Provide the (x, y) coordinate of the cell's center where the given text is located.  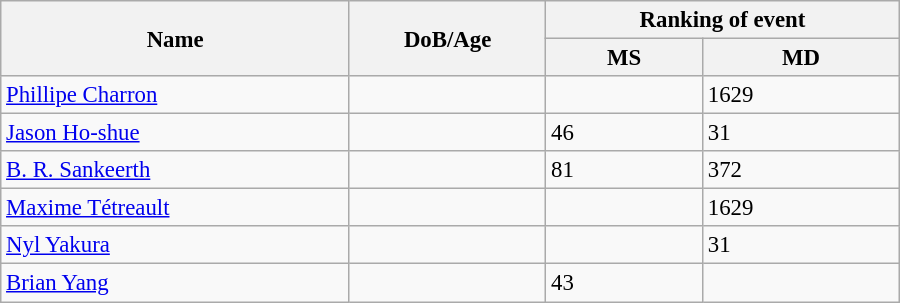
Phillipe Charron (176, 95)
81 (624, 170)
Brian Yang (176, 283)
MD (800, 58)
B. R. Sankeerth (176, 170)
DoB/Age (447, 38)
46 (624, 133)
Maxime Tétreault (176, 208)
Nyl Yakura (176, 245)
Name (176, 38)
372 (800, 170)
Ranking of event (723, 20)
43 (624, 283)
MS (624, 58)
Jason Ho-shue (176, 133)
